For the text-containing cell, return its midpoint in (X, Y) coordinate format. 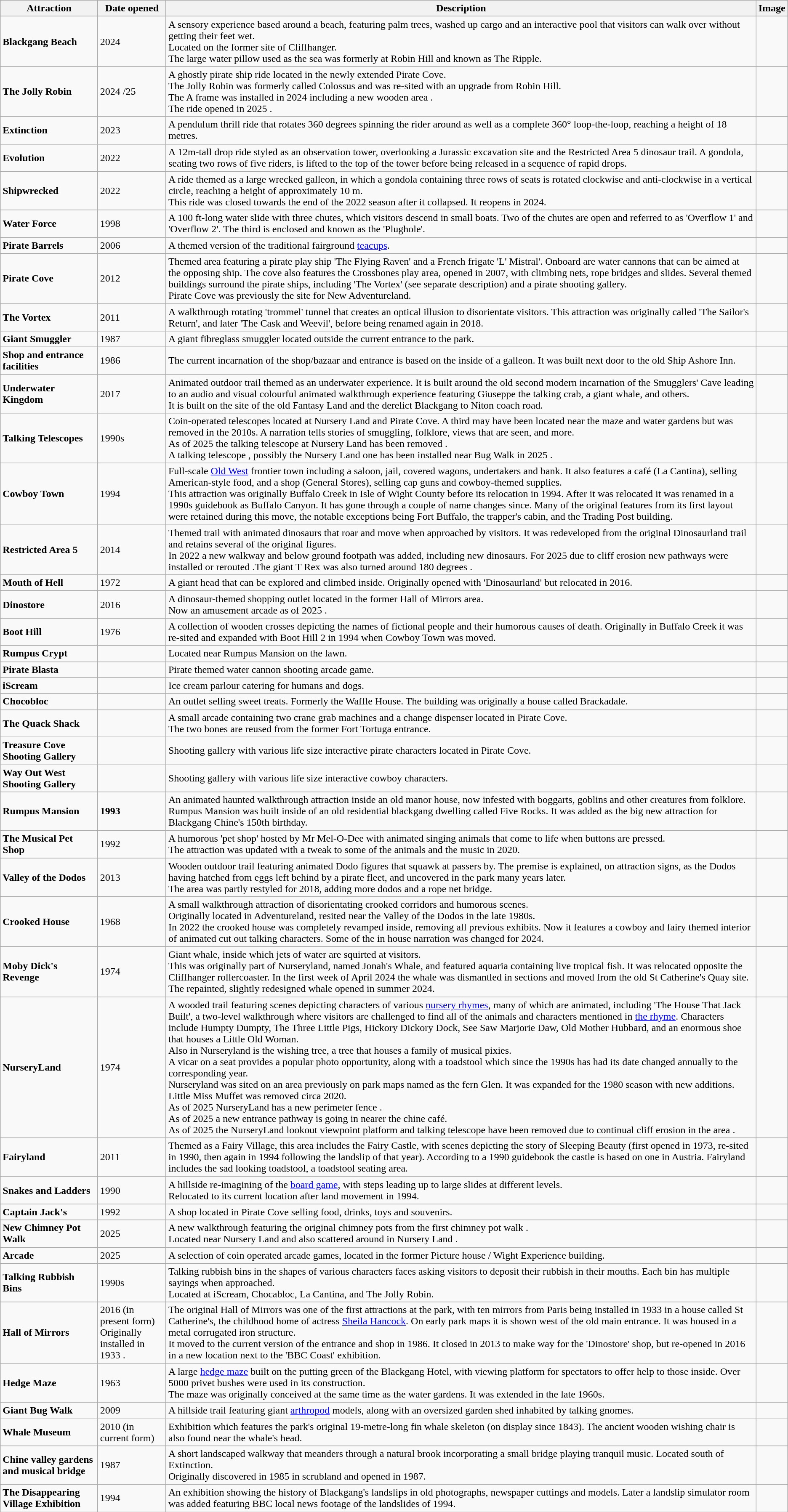
A themed version of the traditional fairground teacups. (461, 245)
2024 (132, 41)
2016 (in present form)Originally installed in 1933 . (132, 1333)
Hedge Maze (49, 1383)
2017 (132, 394)
1963 (132, 1383)
Talking Rubbish Bins (49, 1283)
Extinction (49, 130)
A dinosaur-themed shopping outlet located in the former Hall of Mirrors area.Now an amusement arcade as of 2025 . (461, 604)
1986 (132, 360)
2024 /25 (132, 92)
2023 (132, 130)
Pirate Cove (49, 279)
Restricted Area 5 (49, 550)
Whale Museum (49, 1432)
iScream (49, 686)
Valley of the Dodos (49, 877)
The Vortex (49, 317)
A giant fibreglass smuggler located outside the current entrance to the park. (461, 339)
Blackgang Beach (49, 41)
2009 (132, 1410)
Way Out West Shooting Gallery (49, 778)
2012 (132, 279)
A giant head that can be explored and climbed inside. Originally opened with 'Dinosaurland' but relocated in 2016. (461, 583)
Shooting gallery with various life size interactive cowboy characters. (461, 778)
Evolution (49, 157)
Cowboy Town (49, 494)
Shop and entrance facilities (49, 360)
A hillside trail featuring giant arthropod models, along with an oversized garden shed inhabited by talking gnomes. (461, 1410)
A pendulum thrill ride that rotates 360 degrees spinning the rider around as well as a complete 360° loop-the-loop, reaching a height of 18 metres. (461, 130)
Crooked House (49, 922)
Rumpus Crypt (49, 654)
1990 (132, 1190)
2016 (132, 604)
1998 (132, 224)
Hall of Mirrors (49, 1333)
Giant Bug Walk (49, 1410)
Fairyland (49, 1157)
The Jolly Robin (49, 92)
Rumpus Mansion (49, 811)
Captain Jack's (49, 1212)
1993 (132, 811)
Mouth of Hell (49, 583)
Dinostore (49, 604)
2013 (132, 877)
Pirate Blasta (49, 670)
A shop located in Pirate Cove selling food, drinks, toys and souvenirs. (461, 1212)
Giant Smuggler (49, 339)
Ice cream parlour catering for humans and dogs. (461, 686)
Snakes and Ladders (49, 1190)
Chine valley gardens and musical bridge (49, 1465)
The Disappearing Village Exhibition (49, 1498)
Boot Hill (49, 632)
Pirate Barrels (49, 245)
1968 (132, 922)
Moby Dick's Revenge (49, 972)
1976 (132, 632)
A selection of coin operated arcade games, located in the former Picture house / Wight Experience building. (461, 1255)
An outlet selling sweet treats. Formerly the Waffle House. The building was originally a house called Brackadale. (461, 702)
2006 (132, 245)
Talking Telescopes (49, 438)
Shipwrecked (49, 191)
Treasure Cove Shooting Gallery (49, 751)
NurseryLand (49, 1067)
Image (772, 8)
Pirate themed water cannon shooting arcade game. (461, 670)
2010 (in current form) (132, 1432)
The Musical Pet Shop (49, 844)
Date opened (132, 8)
Arcade (49, 1255)
Shooting gallery with various life size interactive pirate characters located in Pirate Cove. (461, 751)
Located near Rumpus Mansion on the lawn. (461, 654)
2014 (132, 550)
The current incarnation of the shop/bazaar and entrance is based on the inside of a galleon. It was built next door to the old Ship Ashore Inn. (461, 360)
Chocobloc (49, 702)
Underwater Kingdom (49, 394)
The Quack Shack (49, 723)
Description (461, 8)
Water Force (49, 224)
Attraction (49, 8)
1972 (132, 583)
New Chimney Pot Walk (49, 1234)
